Extract the [X, Y] coordinate from the center of the cell holding the provided text.  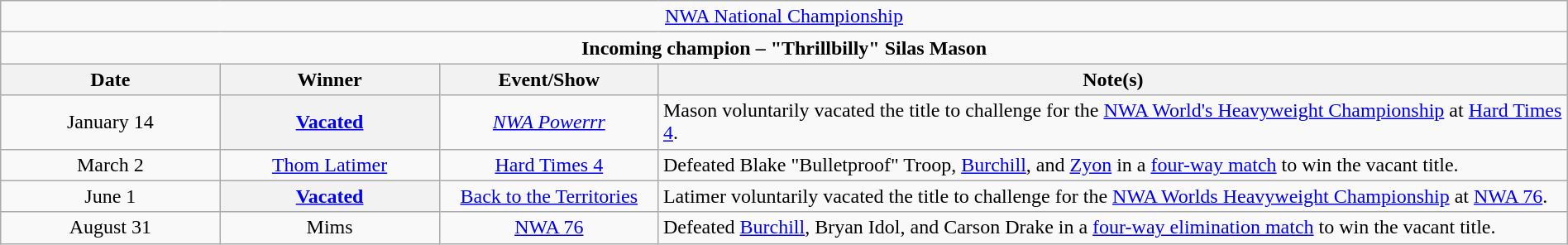
Winner [329, 79]
Back to the Territories [549, 196]
Event/Show [549, 79]
Mims [329, 228]
Defeated Burchill, Bryan Idol, and Carson Drake in a four-way elimination match to win the vacant title. [1113, 228]
June 1 [111, 196]
Defeated Blake "Bulletproof" Troop, Burchill, and Zyon in a four-way match to win the vacant title. [1113, 165]
Note(s) [1113, 79]
NWA National Championship [784, 17]
Incoming champion – "Thrillbilly" Silas Mason [784, 48]
Date [111, 79]
August 31 [111, 228]
Latimer voluntarily vacated the title to challenge for the NWA Worlds Heavyweight Championship at NWA 76. [1113, 196]
NWA 76 [549, 228]
January 14 [111, 122]
Mason voluntarily vacated the title to challenge for the NWA World's Heavyweight Championship at Hard Times 4. [1113, 122]
March 2 [111, 165]
Thom Latimer [329, 165]
NWA Powerrr [549, 122]
Hard Times 4 [549, 165]
